Identify which cell holds the provided text, then report its [x, y] central coordinate. 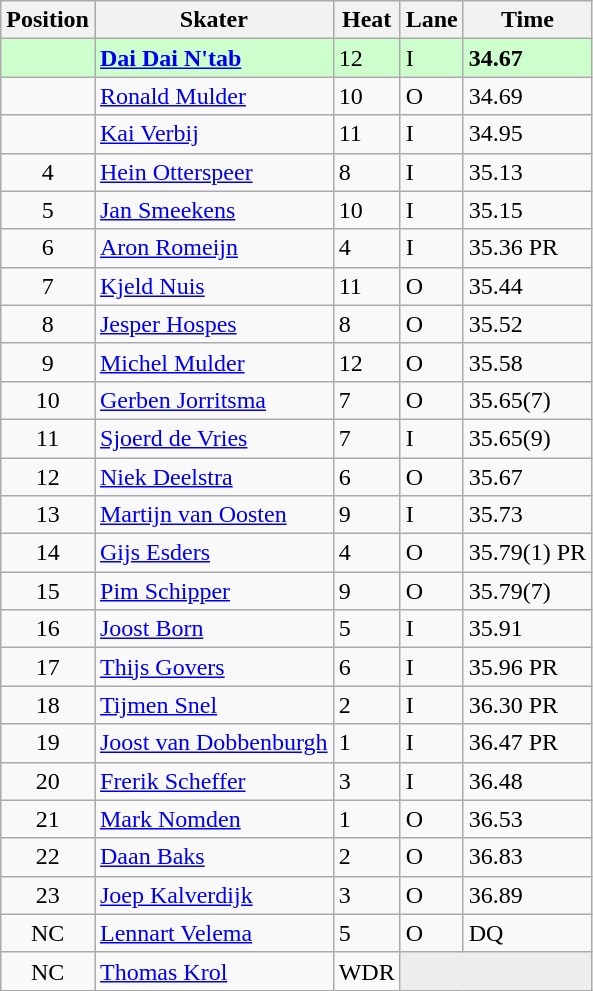
Niek Deelstra [214, 477]
WDR [366, 971]
Jesper Hospes [214, 324]
18 [48, 705]
35.73 [527, 515]
Position [48, 20]
34.67 [527, 58]
Ronald Mulder [214, 96]
36.53 [527, 819]
Dai Dai N'tab [214, 58]
Lennart Velema [214, 933]
35.15 [527, 210]
Jan Smeekens [214, 210]
Martijn van Oosten [214, 515]
20 [48, 781]
35.52 [527, 324]
Hein Otterspeer [214, 172]
Tijmen Snel [214, 705]
35.79(1) PR [527, 553]
Kjeld Nuis [214, 286]
Thomas Krol [214, 971]
Skater [214, 20]
Sjoerd de Vries [214, 438]
Kai Verbij [214, 134]
35.91 [527, 629]
35.58 [527, 362]
35.65(9) [527, 438]
15 [48, 591]
23 [48, 895]
Time [527, 20]
Gerben Jorritsma [214, 400]
Joost Born [214, 629]
35.65(7) [527, 400]
Pim Schipper [214, 591]
13 [48, 515]
21 [48, 819]
36.30 PR [527, 705]
14 [48, 553]
Joep Kalverdijk [214, 895]
36.48 [527, 781]
35.44 [527, 286]
17 [48, 667]
36.83 [527, 857]
Michel Mulder [214, 362]
22 [48, 857]
34.69 [527, 96]
35.13 [527, 172]
35.96 PR [527, 667]
DQ [527, 933]
35.79(7) [527, 591]
Joost van Dobbenburgh [214, 743]
34.95 [527, 134]
19 [48, 743]
Lane [432, 20]
Mark Nomden [214, 819]
Frerik Scheffer [214, 781]
Heat [366, 20]
Aron Romeijn [214, 248]
36.47 PR [527, 743]
Gijs Esders [214, 553]
16 [48, 629]
35.67 [527, 477]
35.36 PR [527, 248]
36.89 [527, 895]
Daan Baks [214, 857]
Thijs Govers [214, 667]
